Determine the (x, y) coordinate at the center of the cell enclosing the given text.  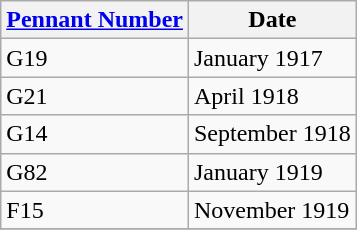
April 1918 (272, 96)
G19 (95, 58)
G82 (95, 172)
September 1918 (272, 134)
Date (272, 20)
Pennant Number (95, 20)
G14 (95, 134)
November 1919 (272, 210)
G21 (95, 96)
F15 (95, 210)
January 1919 (272, 172)
January 1917 (272, 58)
